Capture the cell that displays the provided text and extract its [x, y] central coordinate. 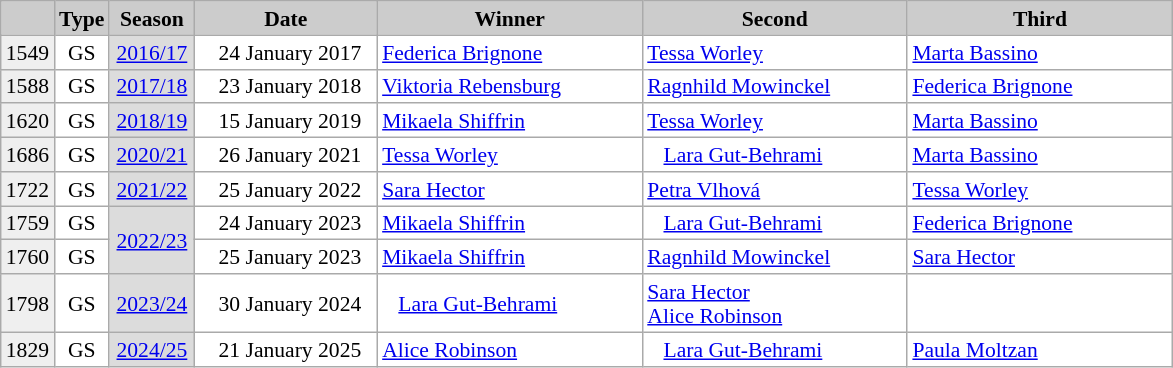
Winner [510, 18]
24 January 2017 [286, 52]
2021/22 [152, 189]
Viktoria Rebensburg [510, 86]
15 January 2019 [286, 121]
Sara Hector Alice Robinson [774, 303]
1760 [28, 257]
Alice Robinson [510, 349]
Type [82, 18]
1686 [28, 155]
2020/21 [152, 155]
1759 [28, 223]
Third [1040, 18]
23 January 2018 [286, 86]
26 January 2021 [286, 155]
30 January 2024 [286, 303]
21 January 2025 [286, 349]
1549 [28, 52]
Season [152, 18]
25 January 2023 [286, 257]
2023/24 [152, 303]
Petra Vlhová [774, 189]
1588 [28, 86]
2018/19 [152, 121]
2017/18 [152, 86]
1829 [28, 349]
Date [286, 18]
Second [774, 18]
1798 [28, 303]
Paula Moltzan [1040, 349]
1722 [28, 189]
1620 [28, 121]
2022/23 [152, 240]
25 January 2022 [286, 189]
2024/25 [152, 349]
2016/17 [152, 52]
24 January 2023 [286, 223]
